For the text-containing cell, return its midpoint in (x, y) coordinate format. 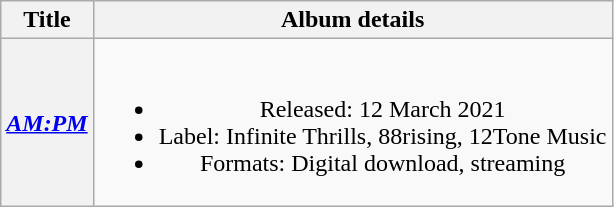
Album details (352, 20)
Title (47, 20)
Released: 12 March 2021Label: Infinite Thrills, 88rising, 12Tone MusicFormats: Digital download, streaming (352, 122)
AM:PM (47, 122)
